Capture the cell that displays the provided text and extract its [x, y] central coordinate. 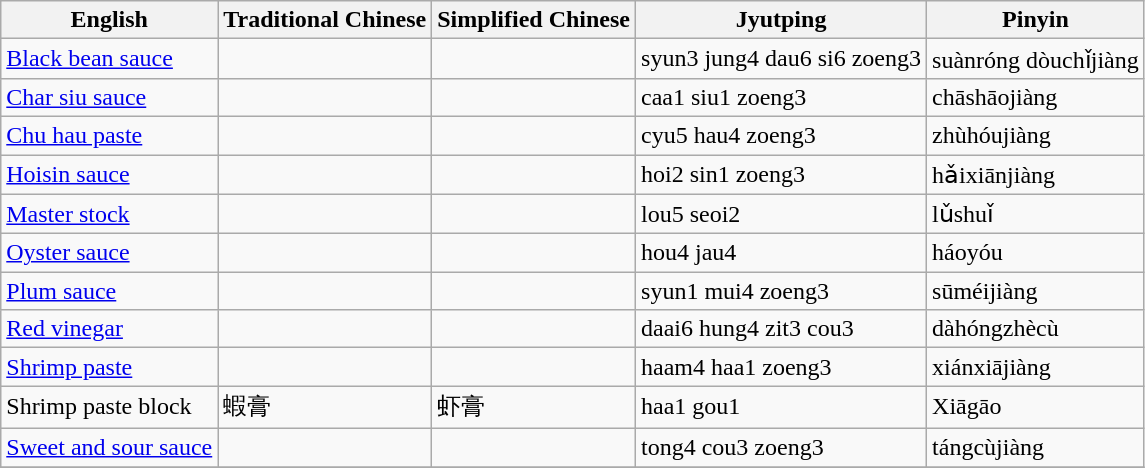
syun1 mui4 zoeng3 [782, 291]
蝦膏 [325, 408]
dàhóngzhècù [1036, 329]
Chu hau paste [110, 135]
Master stock [110, 214]
Black bean sauce [110, 59]
Red vinegar [110, 329]
lǔshuǐ [1036, 214]
Pinyin [1036, 20]
Xiāgāo [1036, 408]
tángcùjiàng [1036, 447]
cyu5 hau4 zoeng3 [782, 135]
虾膏 [534, 408]
háoyóu [1036, 253]
Oyster sauce [110, 253]
tong4 cou3 zoeng3 [782, 447]
haa1 gou1 [782, 408]
Jyutping [782, 20]
lou5 seoi2 [782, 214]
Simplified Chinese [534, 20]
hǎixiānjiàng [1036, 174]
hoi2 sin1 zoeng3 [782, 174]
chāshāojiàng [1036, 97]
Hoisin sauce [110, 174]
Traditional Chinese [325, 20]
English [110, 20]
suànróng dòuchǐjiàng [1036, 59]
hou4 jau4 [782, 253]
Shrimp paste [110, 367]
sūméijiàng [1036, 291]
syun3 jung4 dau6 si6 zoeng3 [782, 59]
Char siu sauce [110, 97]
daai6 hung4 zit3 cou3 [782, 329]
Sweet and sour sauce [110, 447]
Shrimp paste block [110, 408]
caa1 siu1 zoeng3 [782, 97]
Plum sauce [110, 291]
xiánxiājiàng [1036, 367]
zhùhóujiàng [1036, 135]
haam4 haa1 zoeng3 [782, 367]
